Locate the cell with the specified text and output its (x, y) center coordinate. 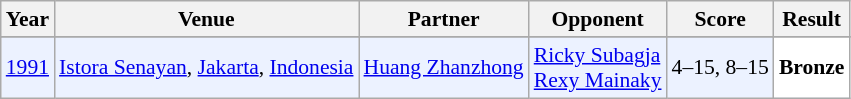
1991 (28, 68)
Venue (206, 19)
Result (812, 19)
Year (28, 19)
Bronze (812, 68)
Ricky Subagja Rexy Mainaky (598, 68)
Partner (444, 19)
Huang Zhanzhong (444, 68)
4–15, 8–15 (720, 68)
Score (720, 19)
Opponent (598, 19)
Istora Senayan, Jakarta, Indonesia (206, 68)
